Return (X, Y) of the center of cell containing provided text 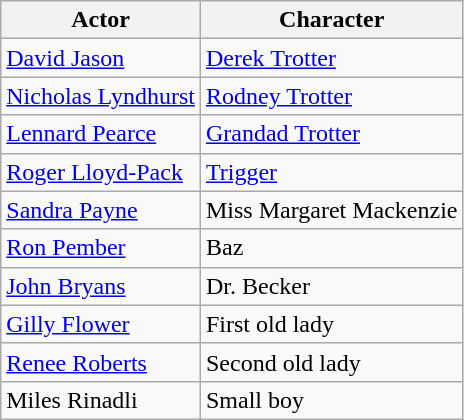
Baz (332, 248)
Gilly Flower (101, 324)
John Bryans (101, 286)
Renee Roberts (101, 362)
Derek Trotter (332, 58)
Nicholas Lyndhurst (101, 96)
Actor (101, 20)
Small boy (332, 400)
Miles Rinadli (101, 400)
Ron Pember (101, 248)
Grandad Trotter (332, 134)
Roger Lloyd-Pack (101, 172)
Trigger (332, 172)
David Jason (101, 58)
Rodney Trotter (332, 96)
Dr. Becker (332, 286)
Lennard Pearce (101, 134)
Second old lady (332, 362)
Sandra Payne (101, 210)
First old lady (332, 324)
Miss Margaret Mackenzie (332, 210)
Character (332, 20)
